Find where the given text appears and provide that cell's center as (X, Y) coordinate. 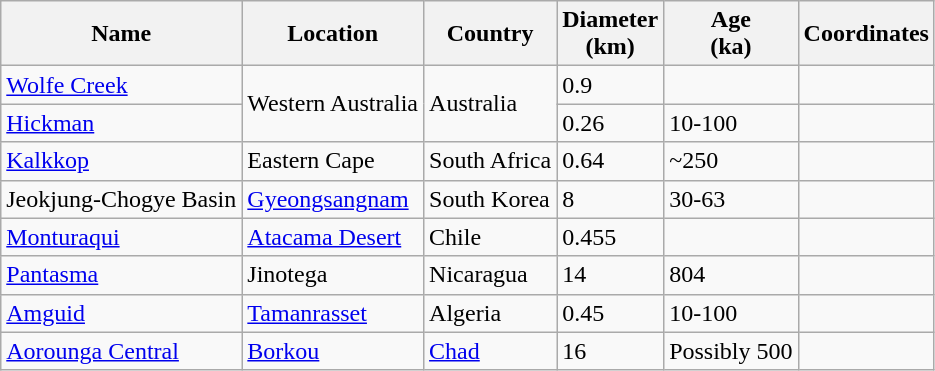
Chile (490, 237)
South Korea (490, 199)
Diameter(km) (610, 34)
14 (610, 275)
Atacama Desert (333, 237)
Wolfe Creek (122, 85)
0.64 (610, 161)
South Africa (490, 161)
Possibly 500 (731, 351)
0.45 (610, 313)
Age(ka) (731, 34)
Chad (490, 351)
804 (731, 275)
8 (610, 199)
Location (333, 34)
~250 (731, 161)
0.9 (610, 85)
Eastern Cape (333, 161)
Hickman (122, 123)
Jinotega (333, 275)
0.455 (610, 237)
Monturaqui (122, 237)
Borkou (333, 351)
30-63 (731, 199)
Aorounga Central (122, 351)
Country (490, 34)
Western Australia (333, 104)
Algeria (490, 313)
Pantasma (122, 275)
Australia (490, 104)
Jeokjung-Chogye Basin (122, 199)
0.26 (610, 123)
Kalkkop (122, 161)
Gyeongsangnam (333, 199)
Name (122, 34)
Tamanrasset (333, 313)
Nicaragua (490, 275)
Coordinates (866, 34)
Amguid (122, 313)
16 (610, 351)
